Locate the cell with the specified text and output its (x, y) center coordinate. 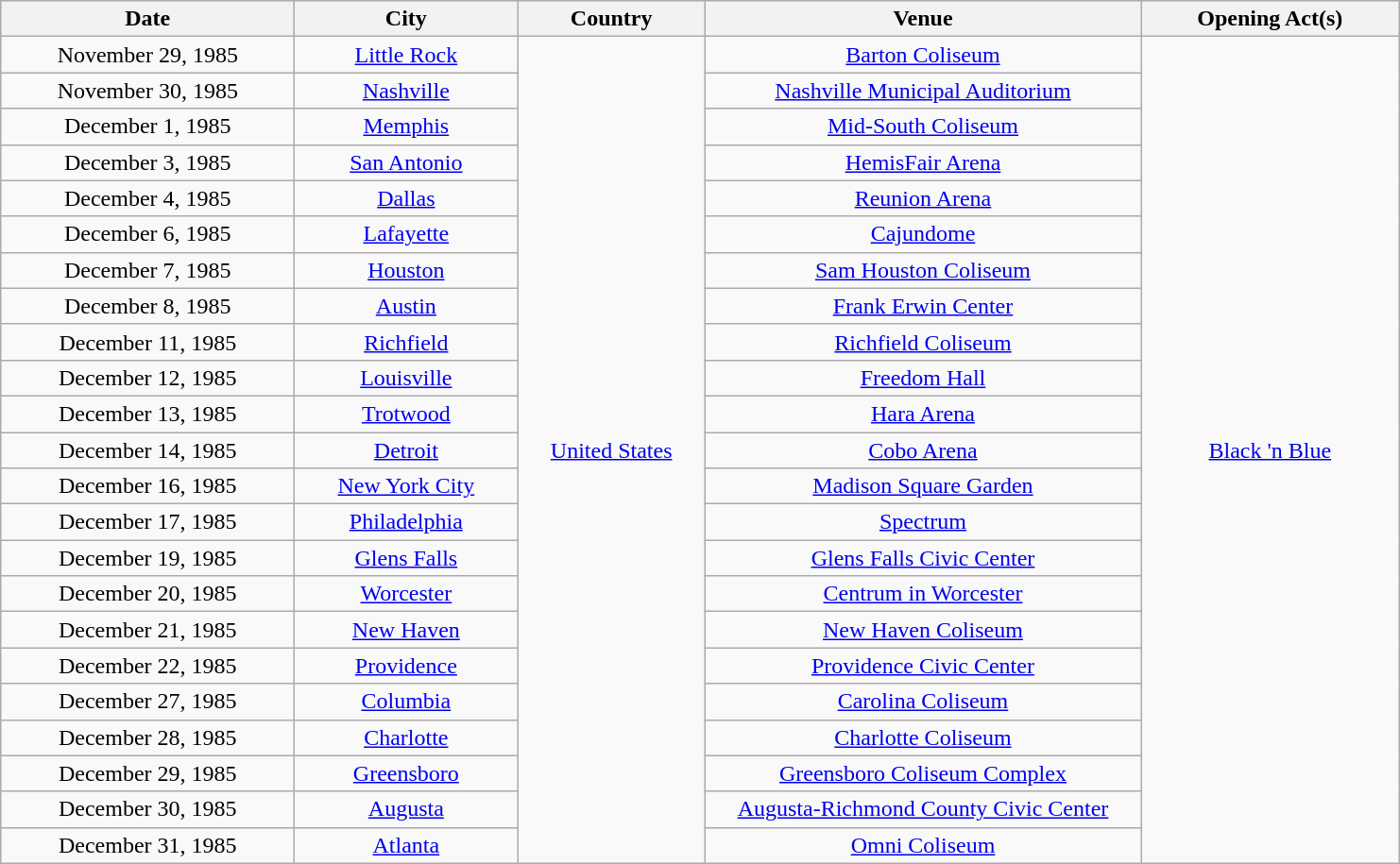
Nashville (406, 91)
December 28, 1985 (147, 737)
December 13, 1985 (147, 414)
New York City (406, 486)
Worcester (406, 594)
Houston (406, 270)
Black 'n Blue (1271, 449)
December 29, 1985 (147, 773)
San Antonio (406, 162)
Memphis (406, 127)
December 21, 1985 (147, 630)
Greensboro (406, 773)
December 17, 1985 (147, 522)
Opening Act(s) (1271, 19)
Detroit (406, 450)
Country (612, 19)
New Haven (406, 630)
December 7, 1985 (147, 270)
Augusta (406, 809)
Frank Erwin Center (922, 306)
Providence (406, 666)
Carolina Coliseum (922, 702)
Dallas (406, 198)
Barton Coliseum (922, 55)
Madison Square Garden (922, 486)
Centrum in Worcester (922, 594)
City (406, 19)
December 19, 1985 (147, 558)
Hara Arena (922, 414)
Glens Falls (406, 558)
Philadelphia (406, 522)
December 22, 1985 (147, 666)
Richfield (406, 342)
December 3, 1985 (147, 162)
December 11, 1985 (147, 342)
Columbia (406, 702)
Atlanta (406, 845)
Little Rock (406, 55)
Lafayette (406, 234)
November 30, 1985 (147, 91)
Glens Falls Civic Center (922, 558)
December 31, 1985 (147, 845)
December 16, 1985 (147, 486)
United States (612, 449)
Date (147, 19)
Providence Civic Center (922, 666)
Omni Coliseum (922, 845)
December 4, 1985 (147, 198)
New Haven Coliseum (922, 630)
December 6, 1985 (147, 234)
Austin (406, 306)
December 12, 1985 (147, 378)
Louisville (406, 378)
Charlotte (406, 737)
Cobo Arena (922, 450)
Sam Houston Coliseum (922, 270)
December 8, 1985 (147, 306)
Spectrum (922, 522)
Freedom Hall (922, 378)
Mid-South Coliseum (922, 127)
December 20, 1985 (147, 594)
November 29, 1985 (147, 55)
Trotwood (406, 414)
Cajundome (922, 234)
Nashville Municipal Auditorium (922, 91)
Reunion Arena (922, 198)
December 1, 1985 (147, 127)
Charlotte Coliseum (922, 737)
Augusta-Richmond County Civic Center (922, 809)
Richfield Coliseum (922, 342)
December 27, 1985 (147, 702)
Greensboro Coliseum Complex (922, 773)
HemisFair Arena (922, 162)
Venue (922, 19)
December 30, 1985 (147, 809)
December 14, 1985 (147, 450)
